Locate the cell with the specified text and output its [x, y] center coordinate. 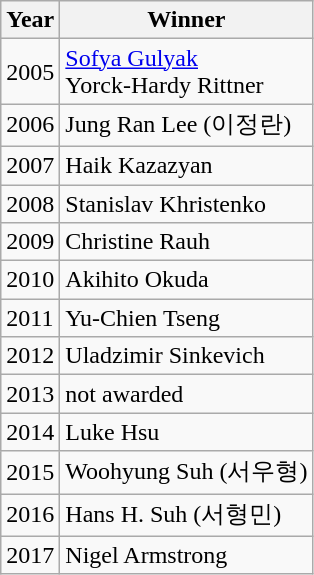
2007 [30, 165]
2011 [30, 318]
2010 [30, 280]
2009 [30, 242]
2008 [30, 203]
Year [30, 20]
not awarded [186, 394]
2013 [30, 394]
Sofya GulyakYorck-Hardy Rittner [186, 72]
2006 [30, 126]
2015 [30, 472]
Woohyung Suh (서우형) [186, 472]
Winner [186, 20]
Akihito Okuda [186, 280]
Yu-Chien Tseng [186, 318]
Hans H. Suh (서형민) [186, 516]
Christine Rauh [186, 242]
Luke Hsu [186, 432]
Haik Kazazyan [186, 165]
2017 [30, 555]
Jung Ran Lee (이정란) [186, 126]
Stanislav Khristenko [186, 203]
2014 [30, 432]
2012 [30, 356]
2005 [30, 72]
Nigel Armstrong [186, 555]
Uladzimir Sinkevich [186, 356]
2016 [30, 516]
